Pinpoint the cell where the given text exists, returning its (X, Y) midpoint coordinate. 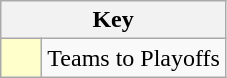
Teams to Playoffs (134, 58)
Key (114, 20)
